Identify which cell holds the provided text, then report its (x, y) central coordinate. 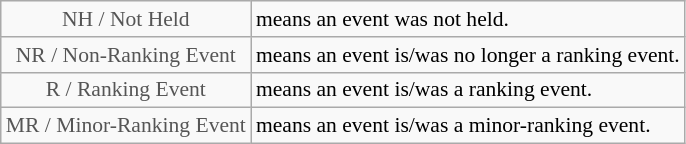
NH / Not Held (126, 19)
NR / Non-Ranking Event (126, 55)
means an event is/was a ranking event. (468, 90)
means an event is/was no longer a ranking event. (468, 55)
means an event was not held. (468, 19)
means an event is/was a minor-ranking event. (468, 126)
MR / Minor-Ranking Event (126, 126)
R / Ranking Event (126, 90)
